Capture the cell that displays the provided text and extract its [x, y] central coordinate. 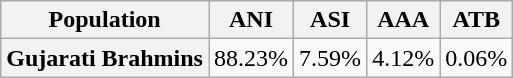
Gujarati Brahmins [105, 58]
7.59% [330, 58]
ATB [476, 20]
88.23% [250, 58]
0.06% [476, 58]
ASI [330, 20]
4.12% [404, 58]
ANI [250, 20]
AAA [404, 20]
Population [105, 20]
